Extract the (X, Y) coordinate from the center of the cell holding the provided text.  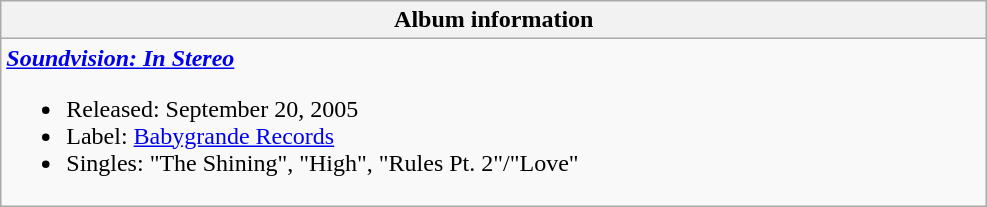
Album information (494, 20)
Soundvision: In StereoReleased: September 20, 2005Label: Babygrande RecordsSingles: "The Shining", "High", "Rules Pt. 2"/"Love" (494, 122)
